Extract the (x, y) coordinate from the center of the cell holding the provided text.  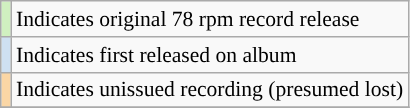
Indicates unissued recording (presumed lost) (210, 90)
Indicates original 78 rpm record release (210, 19)
Indicates first released on album (210, 55)
